Locate the cell with the specified text and output its [x, y] center coordinate. 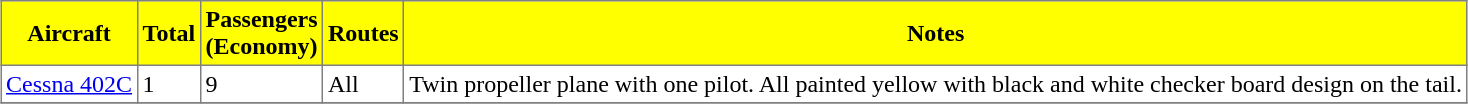
Twin propeller plane with one pilot. All painted yellow with black and white checker board design on the tail. [936, 84]
Passengers(Economy) [261, 33]
Cessna 402C [69, 84]
Notes [936, 33]
Routes [364, 33]
All [364, 84]
Aircraft [69, 33]
Total [168, 33]
1 [168, 84]
9 [261, 84]
